Output the (x, y) coordinate of the center of the cell containing the given text.  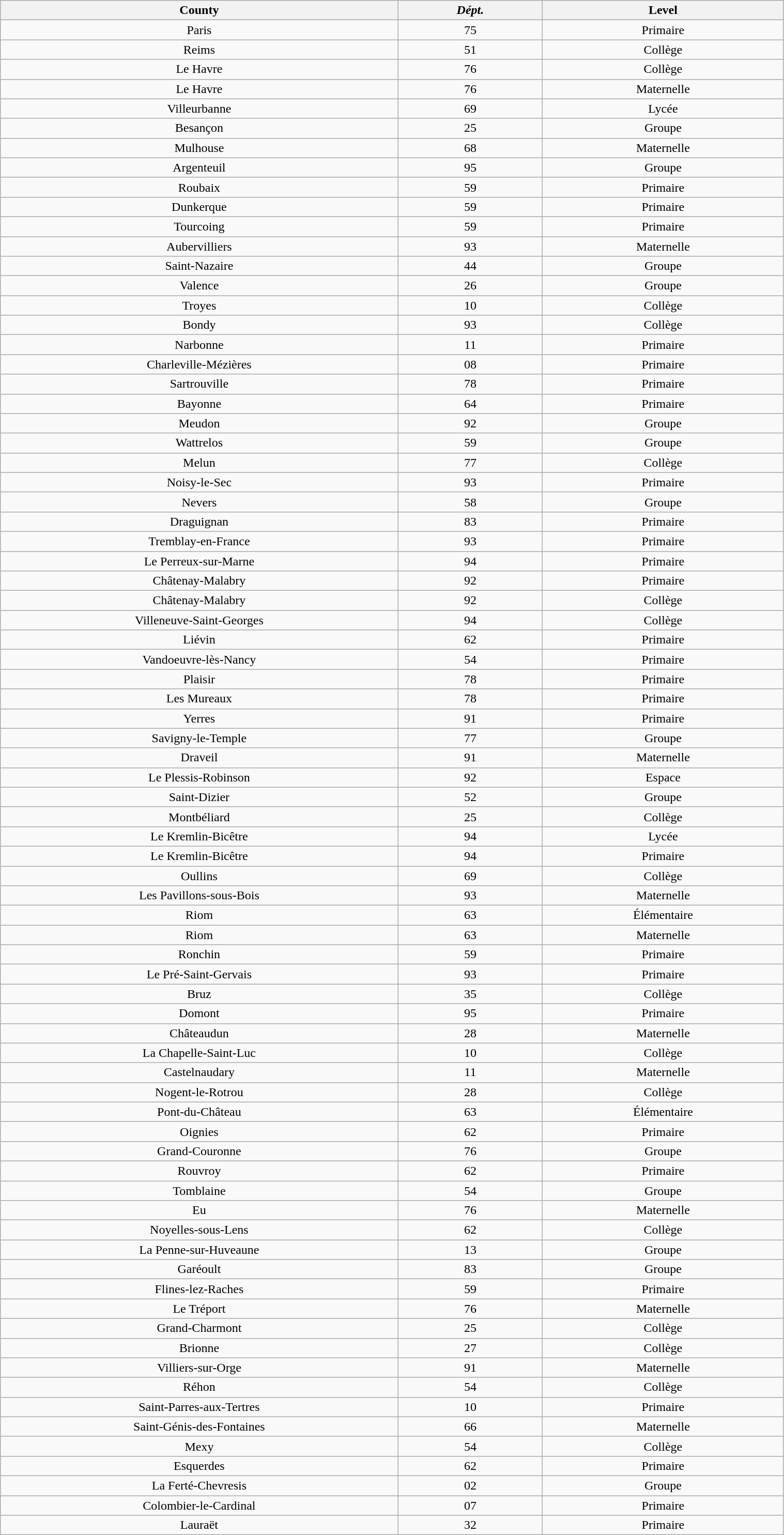
Bayonne (199, 404)
Yerres (199, 718)
08 (470, 364)
Châteaudun (199, 1033)
32 (470, 1525)
58 (470, 502)
Vandoeuvre-lès-Nancy (199, 659)
27 (470, 1348)
Castelnaudary (199, 1072)
Brionne (199, 1348)
Grand-Couronne (199, 1151)
Troyes (199, 305)
County (199, 10)
Saint-Nazaire (199, 266)
Grand-Charmont (199, 1328)
Tremblay-en-France (199, 541)
Liévin (199, 640)
Réhon (199, 1387)
Mulhouse (199, 148)
Le Pré-Saint-Gervais (199, 974)
Nogent-le-Rotrou (199, 1092)
Le Tréport (199, 1309)
Nevers (199, 502)
Villeurbanne (199, 109)
Villeneuve-Saint-Georges (199, 620)
07 (470, 1506)
Bruz (199, 994)
Sartrouville (199, 384)
26 (470, 286)
Le Plessis-Robinson (199, 777)
44 (470, 266)
Level (663, 10)
La Ferté-Chevresis (199, 1485)
La Chapelle-Saint-Luc (199, 1053)
Dunkerque (199, 207)
13 (470, 1250)
Meudon (199, 423)
Rouvroy (199, 1171)
Narbonne (199, 345)
Charleville-Mézières (199, 364)
66 (470, 1426)
Roubaix (199, 187)
Ronchin (199, 955)
La Penne-sur-Huveaune (199, 1250)
Saint-Dizier (199, 797)
35 (470, 994)
Montbéliard (199, 817)
Savigny-le-Temple (199, 738)
Argenteuil (199, 167)
Garéoult (199, 1269)
Espace (663, 777)
Lauraët (199, 1525)
52 (470, 797)
Valence (199, 286)
Reims (199, 50)
Plaisir (199, 679)
02 (470, 1485)
Noyelles-sous-Lens (199, 1230)
Bondy (199, 325)
Pont-du-Château (199, 1112)
Draguignan (199, 521)
Melun (199, 463)
Le Perreux-sur-Marne (199, 561)
Wattrelos (199, 443)
Tourcoing (199, 226)
Draveil (199, 758)
64 (470, 404)
75 (470, 30)
Oullins (199, 876)
Eu (199, 1210)
Oignies (199, 1131)
Mexy (199, 1446)
51 (470, 50)
Flines-lez-Raches (199, 1289)
Paris (199, 30)
Noisy-le-Sec (199, 482)
Les Mureaux (199, 699)
68 (470, 148)
Domont (199, 1014)
Besançon (199, 128)
Dépt. (470, 10)
Villiers-sur-Orge (199, 1368)
Les Pavillons-sous-Bois (199, 896)
Saint-Parres-aux-Tertres (199, 1407)
Esquerdes (199, 1466)
Aubervilliers (199, 247)
Saint-Génis-des-Fontaines (199, 1426)
Tomblaine (199, 1190)
Colombier-le-Cardinal (199, 1506)
